Find where the given text appears and provide that cell's center as (x, y) coordinate. 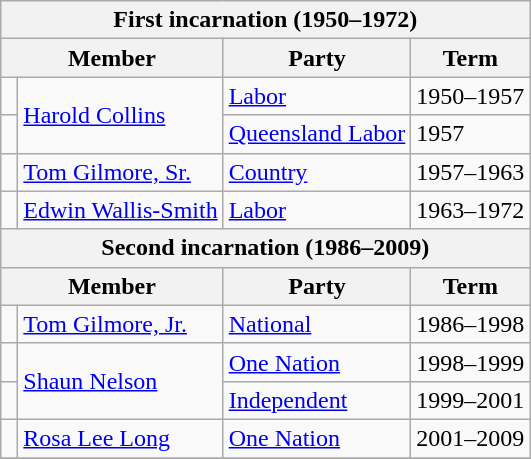
Tom Gilmore, Jr. (120, 324)
Tom Gilmore, Sr. (120, 172)
First incarnation (1950–1972) (266, 20)
Shaun Nelson (120, 381)
1963–1972 (470, 210)
1957 (470, 134)
Edwin Wallis-Smith (120, 210)
Harold Collins (120, 115)
Second incarnation (1986–2009) (266, 248)
1950–1957 (470, 96)
1998–1999 (470, 362)
1957–1963 (470, 172)
1999–2001 (470, 400)
Country (317, 172)
2001–2009 (470, 438)
1986–1998 (470, 324)
Independent (317, 400)
National (317, 324)
Queensland Labor (317, 134)
Rosa Lee Long (120, 438)
